Locate the cell with the specified text and output its [X, Y] center coordinate. 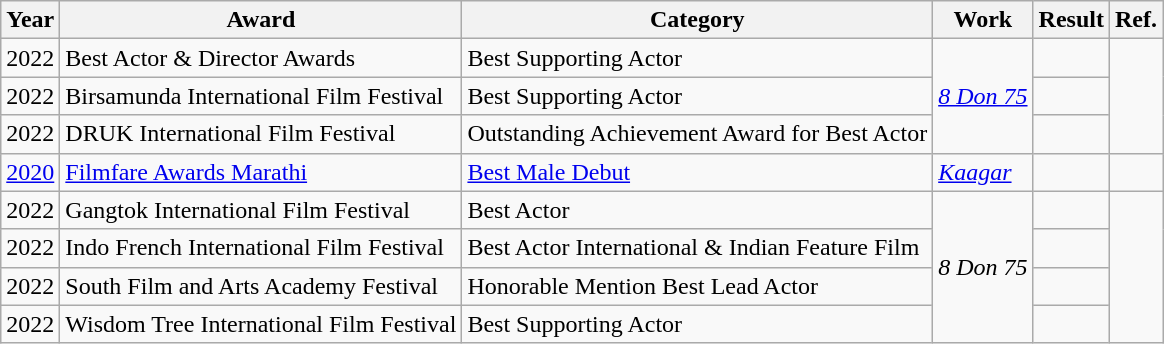
Award [261, 20]
Best Actor & Director Awards [261, 58]
Best Actor [698, 210]
South Film and Arts Academy Festival [261, 286]
Filmfare Awards Marathi [261, 172]
Category [698, 20]
Birsamunda International Film Festival [261, 96]
Wisdom Tree International Film Festival [261, 324]
Year [30, 20]
2020 [30, 172]
Indo French International Film Festival [261, 248]
Result [1071, 20]
Work [983, 20]
DRUK International Film Festival [261, 134]
Ref. [1136, 20]
Outstanding Achievement Award for Best Actor [698, 134]
Gangtok International Film Festival [261, 210]
Kaagar [983, 172]
Best Actor International & Indian Feature Film [698, 248]
Best Male Debut [698, 172]
Honorable Mention Best Lead Actor [698, 286]
